For the text-containing cell, return its midpoint in [x, y] coordinate format. 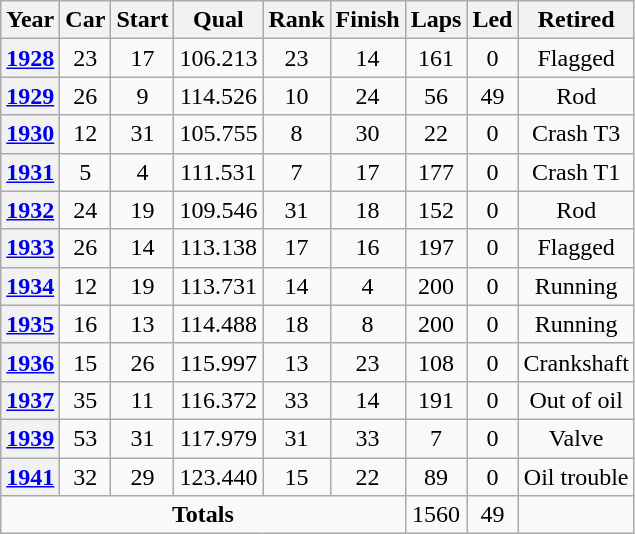
197 [436, 248]
32 [86, 477]
Out of oil [576, 400]
Oil trouble [576, 477]
Finish [368, 20]
1932 [30, 210]
11 [142, 400]
1928 [30, 58]
Crash T3 [576, 134]
152 [436, 210]
Crankshaft [576, 362]
10 [296, 96]
Totals [203, 515]
161 [436, 58]
30 [368, 134]
116.372 [218, 400]
177 [436, 172]
191 [436, 400]
114.488 [218, 324]
89 [436, 477]
1931 [30, 172]
123.440 [218, 477]
Laps [436, 20]
53 [86, 438]
5 [86, 172]
106.213 [218, 58]
108 [436, 362]
1936 [30, 362]
113.138 [218, 248]
115.997 [218, 362]
109.546 [218, 210]
35 [86, 400]
1941 [30, 477]
29 [142, 477]
1935 [30, 324]
1560 [436, 515]
111.531 [218, 172]
Qual [218, 20]
1933 [30, 248]
1937 [30, 400]
Valve [576, 438]
105.755 [218, 134]
113.731 [218, 286]
114.526 [218, 96]
Led [492, 20]
Rank [296, 20]
Year [30, 20]
1929 [30, 96]
1939 [30, 438]
1934 [30, 286]
1930 [30, 134]
Crash T1 [576, 172]
117.979 [218, 438]
Car [86, 20]
9 [142, 96]
Start [142, 20]
Retired [576, 20]
56 [436, 96]
